Identify which cell holds the provided text, then report its (X, Y) central coordinate. 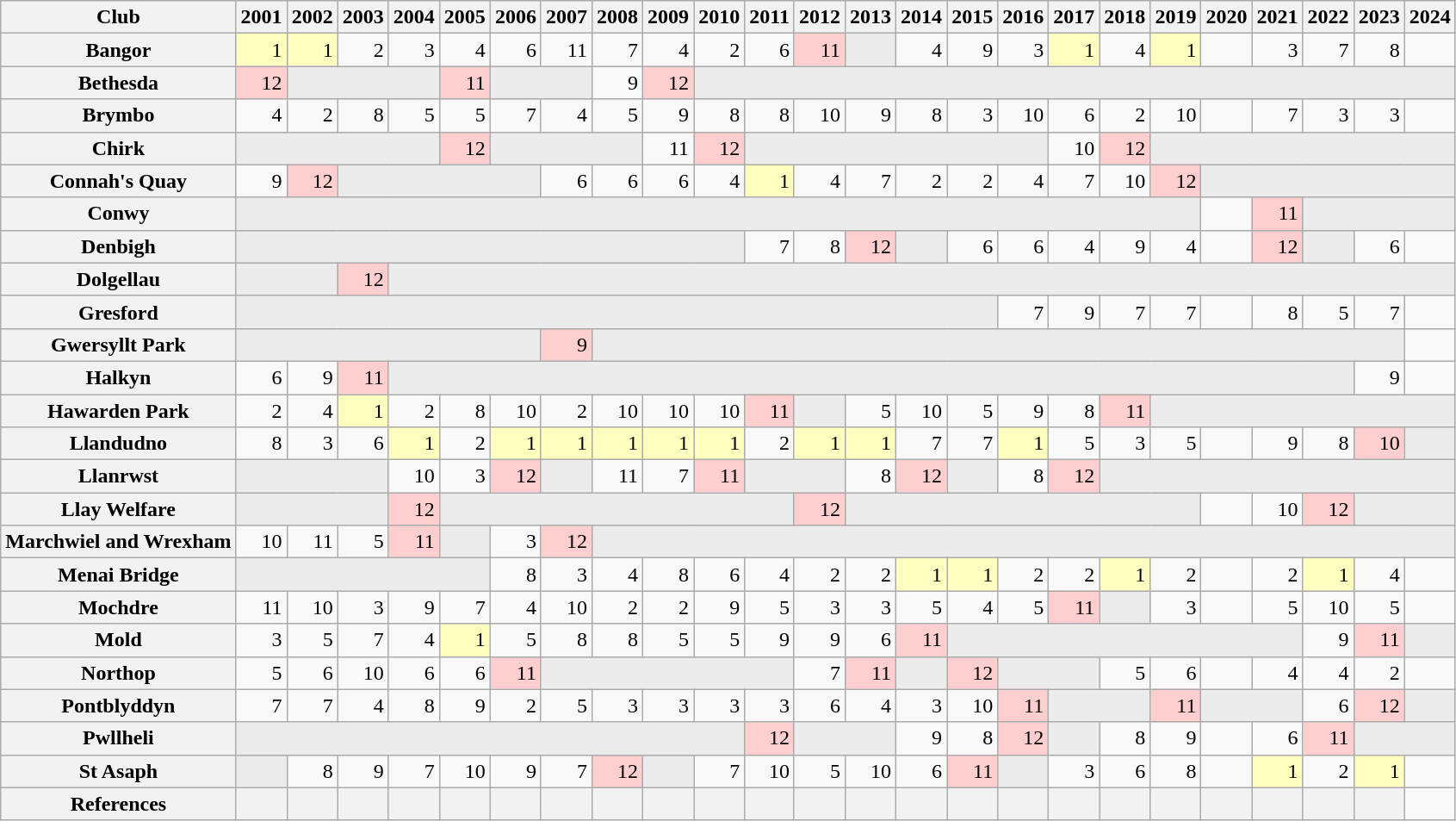
2011 (770, 17)
Pwllheli (119, 738)
Pontblyddyn (119, 706)
2023 (1379, 17)
Denbigh (119, 246)
2018 (1125, 17)
2017 (1075, 17)
Menai Bridge (119, 575)
2008 (616, 17)
Northop (119, 673)
2019 (1176, 17)
2015 (973, 17)
2007 (567, 17)
2005 (465, 17)
Connah's Quay (119, 181)
Llandudno (119, 444)
Llay Welfare (119, 509)
2021 (1278, 17)
2022 (1328, 17)
Brymbo (119, 115)
Bangor (119, 50)
Chirk (119, 148)
Llanrwst (119, 476)
2009 (668, 17)
2004 (413, 17)
2013 (870, 17)
2003 (363, 17)
References (119, 804)
Hawarden Park (119, 411)
Mochdre (119, 607)
2002 (312, 17)
2024 (1429, 17)
2016 (1023, 17)
Dolgellau (119, 279)
Conwy (119, 214)
St Asaph (119, 771)
Gwersyllt Park (119, 345)
Halkyn (119, 377)
Club (119, 17)
2010 (720, 17)
2020 (1226, 17)
2012 (820, 17)
Gresford (119, 312)
2006 (515, 17)
Marchwiel and Wrexham (119, 542)
Mold (119, 640)
2001 (262, 17)
2014 (921, 17)
Bethesda (119, 83)
